Return (x, y) of the center of cell containing provided text 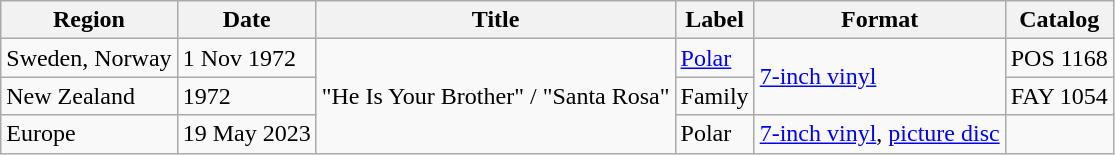
Title (496, 20)
Region (89, 20)
Label (714, 20)
Format (880, 20)
New Zealand (89, 96)
7-inch vinyl (880, 77)
7-inch vinyl, picture disc (880, 134)
Sweden, Norway (89, 58)
Family (714, 96)
1972 (246, 96)
Catalog (1059, 20)
FAY 1054 (1059, 96)
Europe (89, 134)
"He Is Your Brother" / "Santa Rosa" (496, 96)
19 May 2023 (246, 134)
Date (246, 20)
1 Nov 1972 (246, 58)
POS 1168 (1059, 58)
